Search for the cell housing the specified text and yield its (x, y) center coordinate. 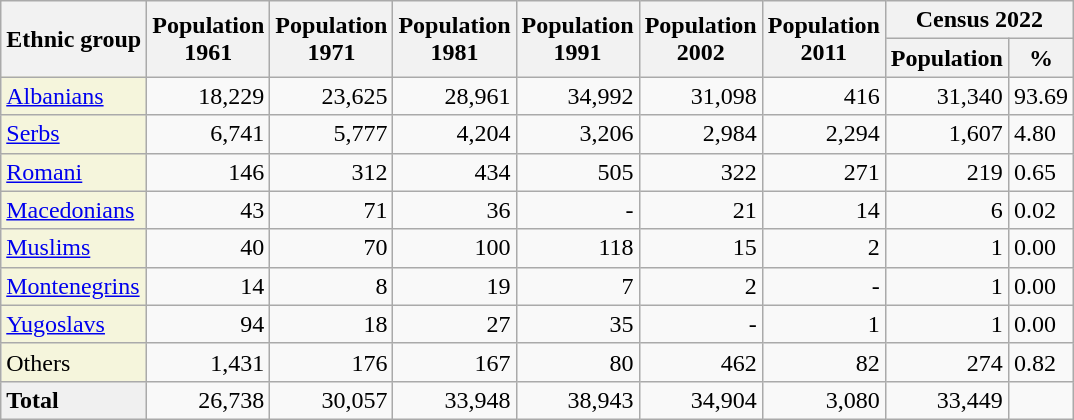
82 (824, 362)
80 (578, 362)
312 (332, 172)
21 (700, 210)
4.80 (1040, 134)
2,294 (824, 134)
26,738 (208, 400)
146 (208, 172)
31,098 (700, 96)
% (1040, 58)
4,204 (454, 134)
94 (208, 324)
0.82 (1040, 362)
219 (946, 172)
Montenegrins (74, 286)
Others (74, 362)
505 (578, 172)
15 (700, 248)
6,741 (208, 134)
34,992 (578, 96)
Population (946, 58)
118 (578, 248)
19 (454, 286)
33,449 (946, 400)
1,431 (208, 362)
33,948 (454, 400)
Population2011 (824, 39)
434 (454, 172)
462 (700, 362)
8 (332, 286)
416 (824, 96)
7 (578, 286)
176 (332, 362)
0.65 (1040, 172)
100 (454, 248)
3,206 (578, 134)
Population2002 (700, 39)
30,057 (332, 400)
18 (332, 324)
322 (700, 172)
Population1971 (332, 39)
31,340 (946, 96)
43 (208, 210)
0.02 (1040, 210)
6 (946, 210)
18,229 (208, 96)
5,777 (332, 134)
36 (454, 210)
Muslims (74, 248)
Population1991 (578, 39)
Romani (74, 172)
40 (208, 248)
274 (946, 362)
167 (454, 362)
27 (454, 324)
38,943 (578, 400)
Population1961 (208, 39)
93.69 (1040, 96)
Yugoslavs (74, 324)
Total (74, 400)
Population1981 (454, 39)
28,961 (454, 96)
1,607 (946, 134)
2,984 (700, 134)
34,904 (700, 400)
Macedonians (74, 210)
271 (824, 172)
70 (332, 248)
Serbs (74, 134)
23,625 (332, 96)
Census 2022 (979, 20)
71 (332, 210)
Albanians (74, 96)
35 (578, 324)
3,080 (824, 400)
Ethnic group (74, 39)
